For the text-containing cell, return its midpoint in [X, Y] coordinate format. 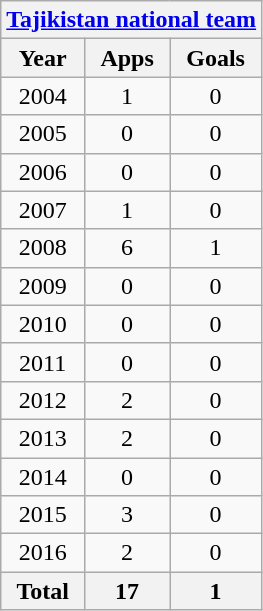
2004 [43, 96]
2009 [43, 286]
6 [128, 248]
2016 [43, 553]
17 [128, 591]
2006 [43, 172]
2007 [43, 210]
2013 [43, 438]
2005 [43, 134]
Goals [216, 58]
Year [43, 58]
2011 [43, 362]
Tajikistan national team [132, 20]
Apps [128, 58]
2012 [43, 400]
2010 [43, 324]
3 [128, 515]
Total [43, 591]
2014 [43, 477]
2008 [43, 248]
2015 [43, 515]
